Pinpoint the cell where the given text exists, returning its [x, y] midpoint coordinate. 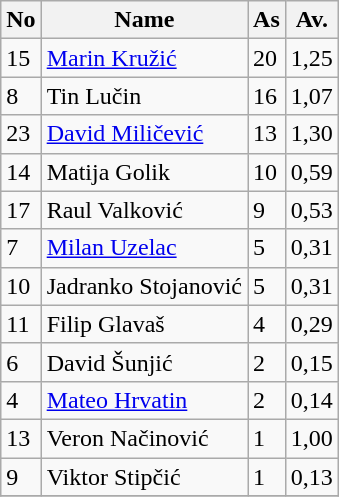
Jadranko Stojanović [144, 286]
0,59 [312, 172]
Tin Lučin [144, 96]
As [267, 20]
David Miličević [144, 134]
8 [21, 96]
0,29 [312, 324]
Veron Načinović [144, 438]
0,53 [312, 210]
17 [21, 210]
14 [21, 172]
0,15 [312, 362]
1,07 [312, 96]
16 [267, 96]
1,00 [312, 438]
No [21, 20]
Name [144, 20]
6 [21, 362]
23 [21, 134]
David Šunjić [144, 362]
Marin Kružić [144, 58]
11 [21, 324]
Av. [312, 20]
Milan Uzelac [144, 248]
0,14 [312, 400]
Filip Glavaš [144, 324]
0,13 [312, 477]
Matija Golik [144, 172]
Viktor Stipčić [144, 477]
15 [21, 58]
1,25 [312, 58]
1,30 [312, 134]
20 [267, 58]
Raul Valković [144, 210]
7 [21, 248]
Mateo Hrvatin [144, 400]
